Extract the (X, Y) coordinate from the center of the cell holding the provided text.  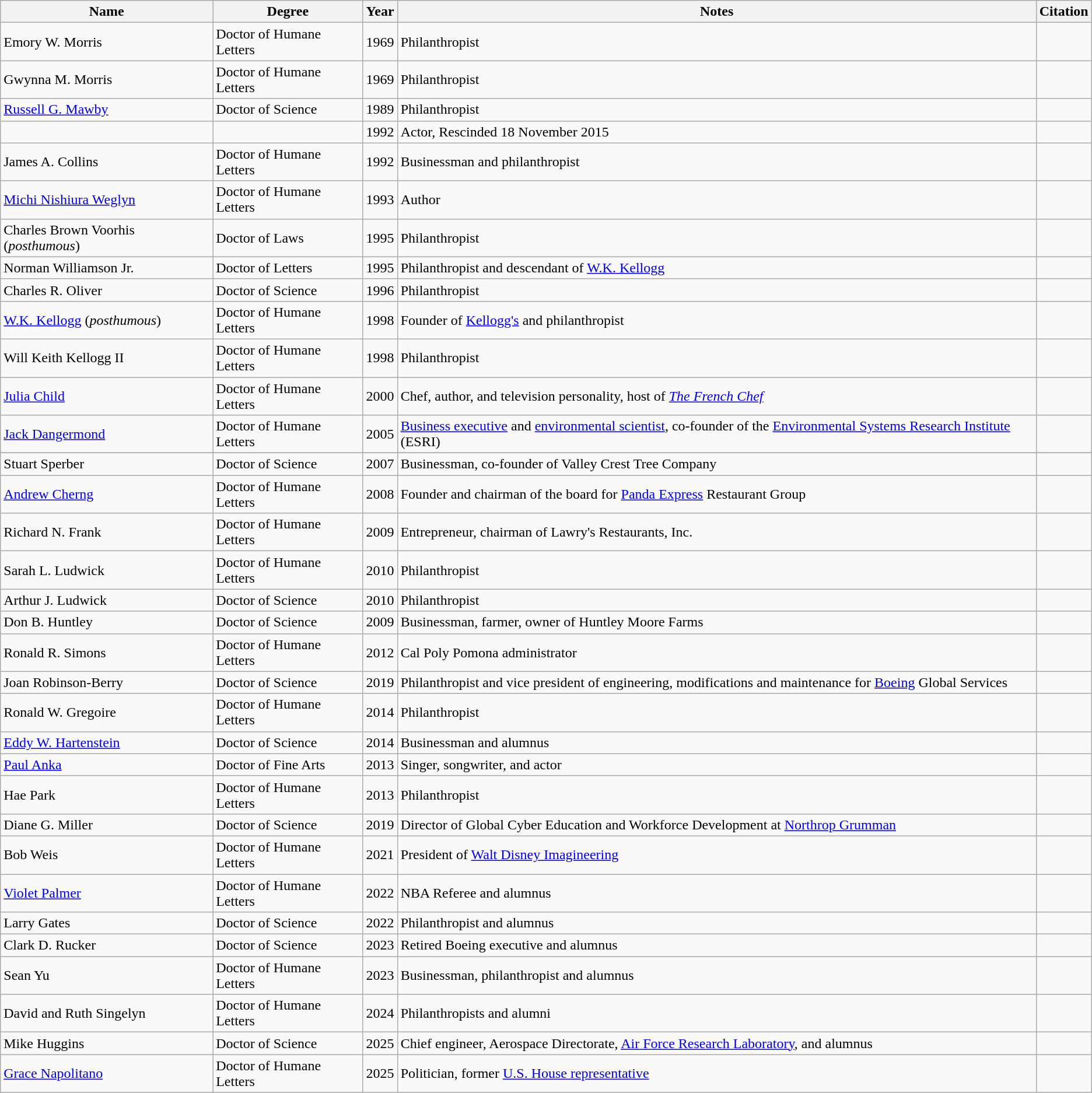
Russell G. Mawby (107, 110)
Sean Yu (107, 975)
1993 (380, 199)
Don B. Huntley (107, 622)
Philanthropists and alumni (716, 1014)
Businessman, philanthropist and alumnus (716, 975)
Clark D. Rucker (107, 945)
Larry Gates (107, 923)
Ronald R. Simons (107, 652)
Norman Williamson Jr. (107, 268)
Gwynna M. Morris (107, 79)
Politician, former U.S. House representative (716, 1073)
Businessman and philanthropist (716, 162)
James A. Collins (107, 162)
Bob Weis (107, 855)
Citation (1064, 12)
Will Keith Kellogg II (107, 358)
Founder and chairman of the board for Panda Express Restaurant Group (716, 495)
2021 (380, 855)
1989 (380, 110)
2005 (380, 434)
Mike Huggins (107, 1043)
Richard N. Frank (107, 532)
Grace Napolitano (107, 1073)
Year (380, 12)
Chief engineer, Aerospace Directorate, Air Force Research Laboratory, and alumnus (716, 1043)
Singer, songwriter, and actor (716, 765)
Ronald W. Gregoire (107, 713)
Author (716, 199)
Doctor of Fine Arts (288, 765)
Stuart Sperber (107, 464)
Arthur J. Ludwick (107, 600)
Businessman, farmer, owner of Huntley Moore Farms (716, 622)
Philanthropist and vice president of engineering, modifications and maintenance for Boeing Global Services (716, 682)
Diane G. Miller (107, 825)
Charles R. Oliver (107, 290)
Charles Brown Voorhis (posthumous) (107, 238)
Director of Global Cyber Education and Workforce Development at Northrop Grumman (716, 825)
Jack Dangermond (107, 434)
Name (107, 12)
Doctor of Letters (288, 268)
2000 (380, 395)
W.K. Kellogg (posthumous) (107, 320)
2012 (380, 652)
Businessman, co-founder of Valley Crest Tree Company (716, 464)
NBA Referee and alumnus (716, 892)
2007 (380, 464)
Emory W. Morris (107, 42)
Degree (288, 12)
Notes (716, 12)
Philanthropist and alumnus (716, 923)
Business executive and environmental scientist, co-founder of the Environmental Systems Research Institute (ESRI) (716, 434)
Michi Nishiura Weglyn (107, 199)
Eddy W. Hartenstein (107, 742)
2008 (380, 495)
Andrew Cherng (107, 495)
Actor, Rescinded 18 November 2015 (716, 132)
Entrepreneur, chairman of Lawry's Restaurants, Inc. (716, 532)
Chef, author, and television personality, host of The French Chef (716, 395)
Violet Palmer (107, 892)
2024 (380, 1014)
Businessman and alumnus (716, 742)
Hae Park (107, 794)
Retired Boeing executive and alumnus (716, 945)
Joan Robinson-Berry (107, 682)
Founder of Kellogg's and philanthropist (716, 320)
Cal Poly Pomona administrator (716, 652)
David and Ruth Singelyn (107, 1014)
Sarah L. Ludwick (107, 570)
Philanthropist and descendant of W.K. Kellogg (716, 268)
Julia Child (107, 395)
1996 (380, 290)
President of Walt Disney Imagineering (716, 855)
Doctor of Laws (288, 238)
Paul Anka (107, 765)
